Scan for the cell matching the given text and deliver its [x, y] coordinate at center. 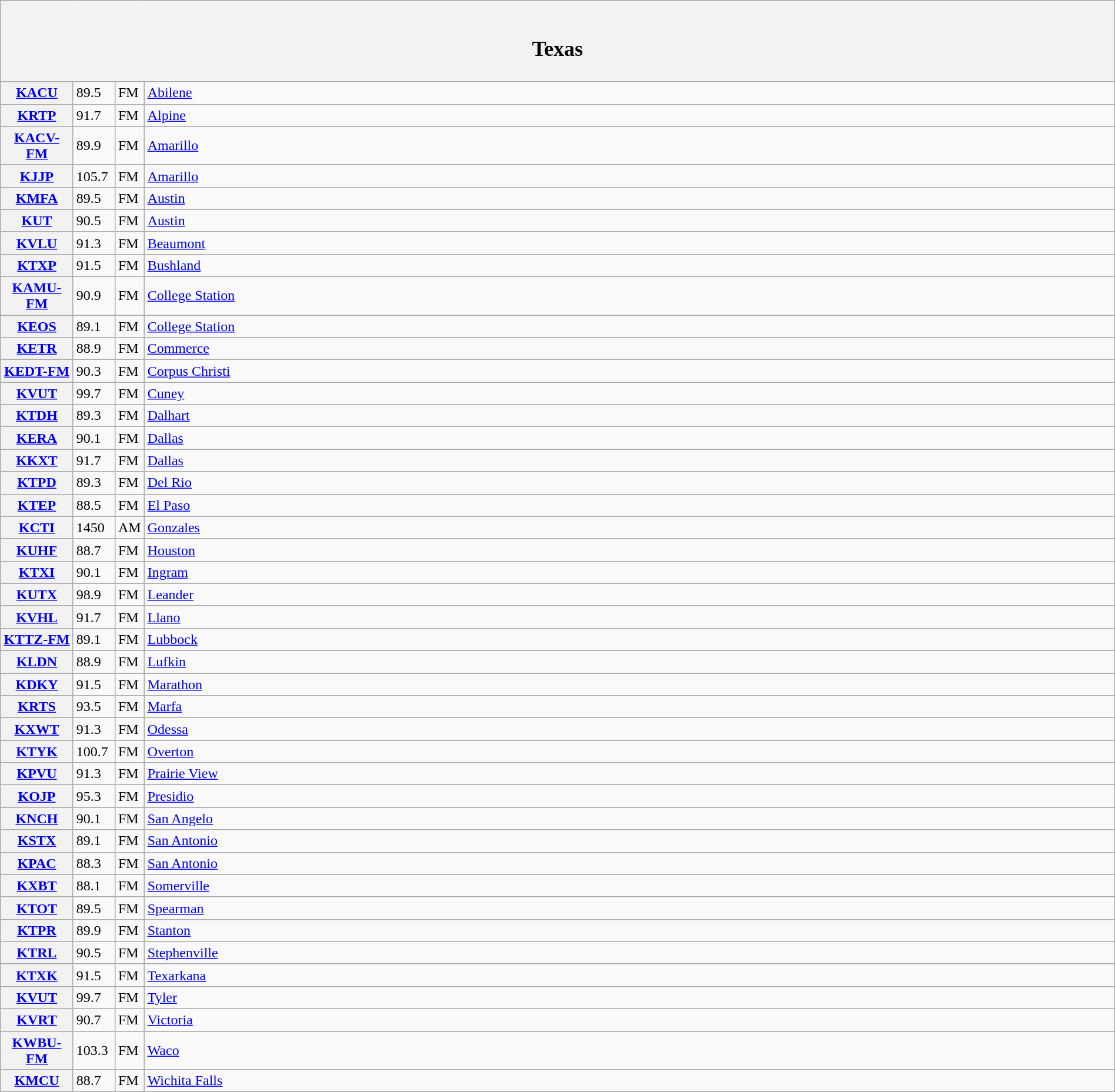
Beaumont [629, 243]
KPAC [37, 863]
KXBT [37, 886]
Somerville [629, 886]
KXWT [37, 729]
Lufkin [629, 662]
San Angelo [629, 819]
90.3 [94, 371]
KACU [37, 93]
Abilene [629, 93]
Lubbock [629, 639]
KETR [37, 349]
KMCU [37, 1081]
KUHF [37, 550]
Bushland [629, 265]
Del Rio [629, 483]
Stanton [629, 930]
Llano [629, 617]
Leander [629, 595]
Overton [629, 752]
Marfa [629, 707]
KEDT-FM [37, 371]
KTOT [37, 908]
KVLU [37, 243]
95.3 [94, 796]
Marathon [629, 684]
KTTZ-FM [37, 639]
93.5 [94, 707]
KMFA [37, 198]
Texarkana [629, 975]
Tyler [629, 997]
90.9 [94, 296]
KVHL [37, 617]
KUT [37, 221]
El Paso [629, 505]
Texas [557, 41]
AM [129, 527]
Houston [629, 550]
KCTI [37, 527]
KKXT [37, 460]
KRTS [37, 707]
88.1 [94, 886]
KACV-FM [37, 146]
KTPD [37, 483]
Victoria [629, 1020]
KTXI [37, 572]
Alpine [629, 115]
KLDN [37, 662]
KTPR [37, 930]
103.3 [94, 1050]
KVRT [37, 1020]
Commerce [629, 349]
KNCH [37, 819]
Corpus Christi [629, 371]
KRTP [37, 115]
88.3 [94, 863]
Wichita Falls [629, 1081]
KJJP [37, 176]
KUTX [37, 595]
KTRL [37, 953]
KTXK [37, 975]
Odessa [629, 729]
Cuney [629, 393]
Presidio [629, 796]
98.9 [94, 595]
Spearman [629, 908]
105.7 [94, 176]
Ingram [629, 572]
KWBU-FM [37, 1050]
KTYK [37, 752]
KTEP [37, 505]
KOJP [37, 796]
1450 [94, 527]
90.7 [94, 1020]
KERA [37, 438]
Dalhart [629, 416]
Gonzales [629, 527]
100.7 [94, 752]
KTDH [37, 416]
KDKY [37, 684]
88.5 [94, 505]
Stephenville [629, 953]
KPVU [37, 774]
KTXP [37, 265]
KAMU-FM [37, 296]
KSTX [37, 841]
Prairie View [629, 774]
KEOS [37, 326]
Waco [629, 1050]
